Provide the (x, y) coordinate of the cell's center where the given text is located.  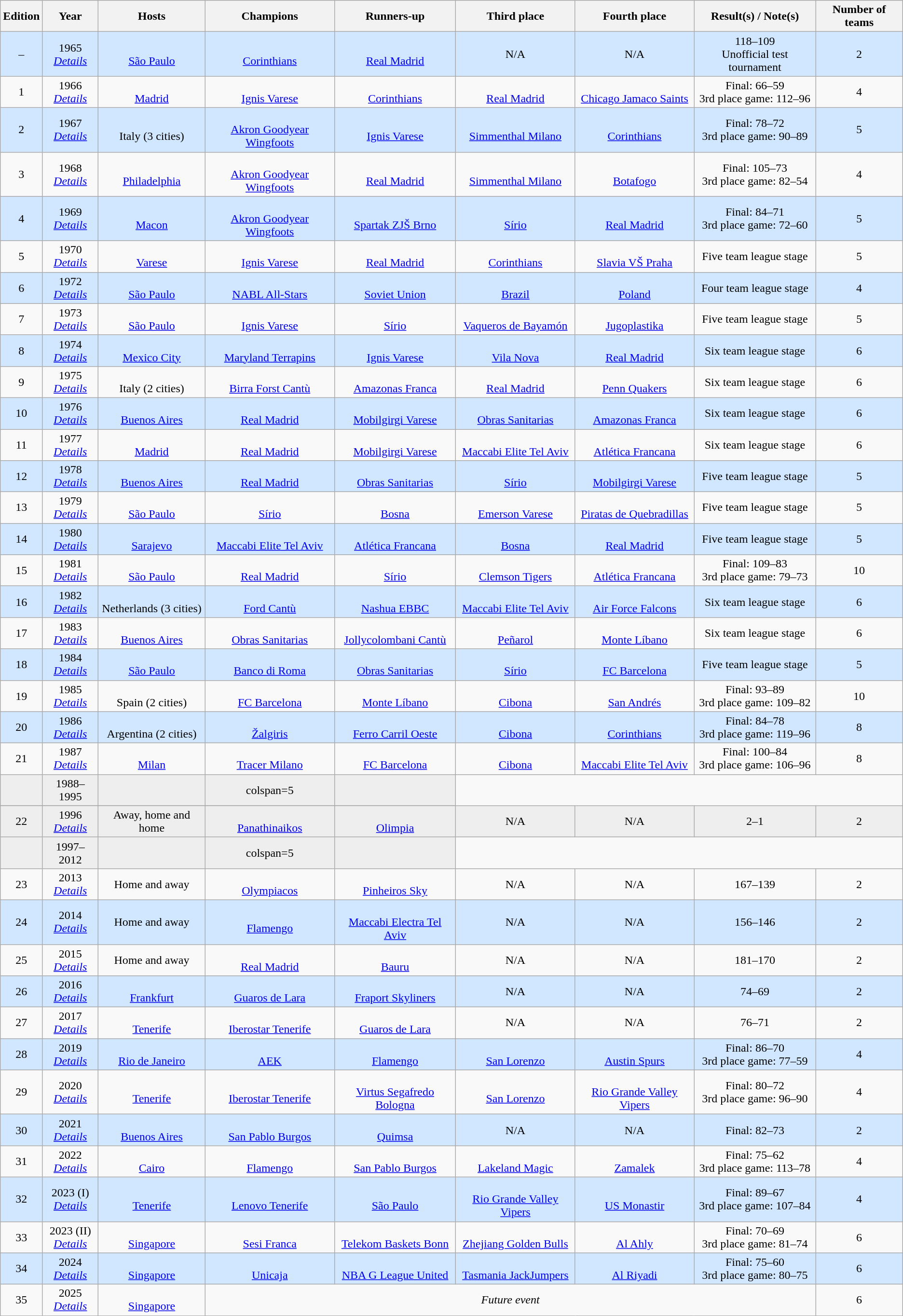
7 (21, 319)
NBA G League United (395, 1269)
1981Details (70, 570)
2020Details (70, 1092)
27 (21, 1023)
156–146 (755, 922)
Edition (21, 16)
Varese (152, 257)
Final: 84–783rd place game: 119–96 (755, 727)
26 (21, 992)
28 (21, 1055)
1976Details (70, 413)
Birra Forst Cantù (270, 382)
US Monastir (635, 1199)
Al Riyadi (635, 1269)
Final: 93–893rd place game: 109–82 (755, 696)
2015Details (70, 960)
Future event (510, 1300)
2025Details (70, 1300)
35 (21, 1300)
1979Details (70, 507)
31 (21, 1162)
20 (21, 727)
2016Details (70, 992)
Penn Quakers (635, 382)
1970Details (70, 257)
1985Details (70, 696)
17 (21, 633)
Macon (152, 219)
Final: 70–693rd place game: 81–74 (755, 1237)
Unicaja (270, 1269)
Final: 86–70 3rd place game: 77–59 (755, 1055)
Final: 75–623rd place game: 113–78 (755, 1162)
Spartak ZJŠ Brno (395, 219)
Final: 78–723rd place game: 90–89 (755, 130)
Final: 105–733rd place game: 82–54 (755, 174)
Emerson Varese (515, 507)
Rio de Janeiro (152, 1055)
Piratas de Quebradillas (635, 507)
Final: 75–603rd place game: 80–75 (755, 1269)
18 (21, 665)
2023 (I)Details (70, 1199)
15 (21, 570)
1968Details (70, 174)
Four team league stage (755, 288)
9 (21, 382)
14 (21, 539)
1966Details (70, 92)
Netherlands (3 cities) (152, 602)
Final: 66–593rd place game: 112–96 (755, 92)
Ferro Carril Oeste (395, 727)
Botafogo (635, 174)
1980Details (70, 539)
118–109Unofficial test tournament (755, 54)
Lakeland Magic (515, 1162)
2021Details (70, 1130)
Fourth place (635, 16)
1977Details (70, 445)
Žalgiris (270, 727)
2017Details (70, 1023)
2–1 (755, 821)
167–139 (755, 884)
Brazil (515, 288)
Third place (515, 16)
1982Details (70, 602)
Result(s) / Note(s) (755, 16)
29 (21, 1092)
Italy (2 cities) (152, 382)
13 (21, 507)
Zhejiang Golden Bulls (515, 1237)
Spain (2 cities) (152, 696)
12 (21, 477)
Slavia VŠ Praha (635, 257)
AEK (270, 1055)
Clemson Tigers (515, 570)
Jugoplastika (635, 319)
Runners-up (395, 16)
2014Details (70, 922)
34 (21, 1269)
1988–1995 (70, 790)
32 (21, 1199)
Number of teams (859, 16)
Maccabi Electra Tel Aviv (395, 922)
21 (21, 758)
74–69 (755, 992)
1974Details (70, 350)
Final: 100–843rd place game: 106–96 (755, 758)
Philadelphia (152, 174)
16 (21, 602)
1986Details (70, 727)
Mexico City (152, 350)
– (21, 54)
Olimpia (395, 821)
Virtus Segafredo Bologna (395, 1092)
Maryland Terrapins (270, 350)
Al Ahly (635, 1237)
Away, home and home (152, 821)
Final: 89–673rd place game: 107–84 (755, 1199)
Lenovo Tenerife (270, 1199)
23 (21, 884)
2013Details (70, 884)
1978Details (70, 477)
24 (21, 922)
Tasmania JackJumpers (515, 1269)
Frankfurt (152, 992)
Champions (270, 16)
Final: 84–713rd place game: 72–60 (755, 219)
Ford Cantù (270, 602)
2024Details (70, 1269)
Argentina (2 cities) (152, 727)
Hosts (152, 16)
1983Details (70, 633)
1969Details (70, 219)
Fraport Skyliners (395, 992)
Pinheiros Sky (395, 884)
San Andrés (635, 696)
Tracer Milano (270, 758)
2022Details (70, 1162)
Year (70, 16)
Panathinaikos (270, 821)
11 (21, 445)
Italy (3 cities) (152, 130)
Poland (635, 288)
Nashua EBBC (395, 602)
Cairo (152, 1162)
Bauru (395, 960)
Sesi Franca (270, 1237)
2019Details (70, 1055)
Zamalek (635, 1162)
1997–2012 (70, 853)
1972Details (70, 288)
181–170 (755, 960)
Peñarol (515, 633)
Vaqueros de Bayamón (515, 319)
Final: 82–73 (755, 1130)
Soviet Union (395, 288)
30 (21, 1130)
NABL All-Stars (270, 288)
Final: 109–833rd place game: 79–73 (755, 570)
Jollycolombani Cantù (395, 633)
3 (21, 174)
2023 (II)Details (70, 1237)
76–71 (755, 1023)
Telekom Baskets Bonn (395, 1237)
1973Details (70, 319)
Milan (152, 758)
22 (21, 821)
Chicago Jamaco Saints (635, 92)
1967Details (70, 130)
1975Details (70, 382)
Air Force Falcons (635, 602)
Final: 80–72 3rd place game: 96–90 (755, 1092)
1 (21, 92)
Quimsa (395, 1130)
1996 Details (70, 821)
33 (21, 1237)
Austin Spurs (635, 1055)
Banco di Roma (270, 665)
1965Details (70, 54)
19 (21, 696)
25 (21, 960)
1987Details (70, 758)
Olympiacos (270, 884)
Vila Nova (515, 350)
Sarajevo (152, 539)
1984Details (70, 665)
